For the text-containing cell, return its midpoint in (X, Y) coordinate format. 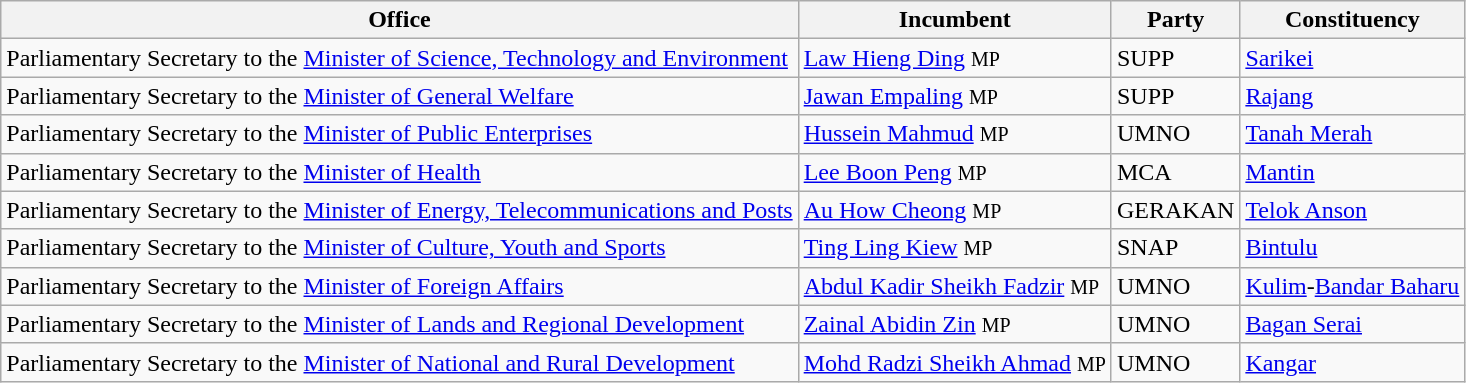
GERAKAN (1175, 210)
Ting Ling Kiew MP (954, 248)
Parliamentary Secretary to the Minister of Culture, Youth and Sports (400, 248)
Sarikei (1352, 58)
Abdul Kadir Sheikh Fadzir MP (954, 286)
Constituency (1352, 20)
Hussein Mahmud MP (954, 134)
Bagan Serai (1352, 324)
Parliamentary Secretary to the Minister of General Welfare (400, 96)
Parliamentary Secretary to the Minister of Energy, Telecommunications and Posts (400, 210)
SNAP (1175, 248)
Party (1175, 20)
Parliamentary Secretary to the Minister of Foreign Affairs (400, 286)
Parliamentary Secretary to the Minister of Health (400, 172)
Parliamentary Secretary to the Minister of National and Rural Development (400, 362)
Zainal Abidin Zin MP (954, 324)
Kulim-Bandar Baharu (1352, 286)
Kangar (1352, 362)
Incumbent (954, 20)
Parliamentary Secretary to the Minister of Public Enterprises (400, 134)
Telok Anson (1352, 210)
Lee Boon Peng MP (954, 172)
Parliamentary Secretary to the Minister of Science, Technology and Environment (400, 58)
MCA (1175, 172)
Parliamentary Secretary to the Minister of Lands and Regional Development (400, 324)
Tanah Merah (1352, 134)
Mohd Radzi Sheikh Ahmad MP (954, 362)
Bintulu (1352, 248)
Mantin (1352, 172)
Rajang (1352, 96)
Law Hieng Ding MP (954, 58)
Jawan Empaling MP (954, 96)
Au How Cheong MP (954, 210)
Office (400, 20)
